Detect which cell encompasses the target text, then output its [x, y] center coordinate. 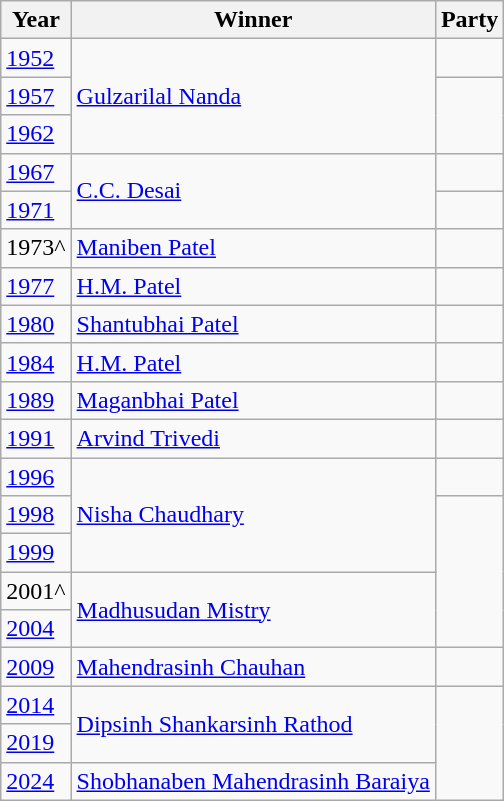
1996 [36, 477]
1989 [36, 400]
Nisha Chaudhary [253, 515]
2014 [36, 705]
1999 [36, 553]
1957 [36, 96]
Party [469, 20]
1967 [36, 172]
2004 [36, 629]
Year [36, 20]
Gulzarilal Nanda [253, 96]
Mahendrasinh Chauhan [253, 667]
Dipsinh Shankarsinh Rathod [253, 724]
Maniben Patel [253, 248]
Winner [253, 20]
1962 [36, 134]
2024 [36, 781]
Arvind Trivedi [253, 438]
2019 [36, 743]
Shantubhai Patel [253, 324]
Shobhanaben Mahendrasinh Baraiya [253, 781]
2001^ [36, 591]
1998 [36, 515]
C.C. Desai [253, 191]
Maganbhai Patel [253, 400]
1971 [36, 210]
1991 [36, 438]
1984 [36, 362]
2009 [36, 667]
1973^ [36, 248]
1977 [36, 286]
Madhusudan Mistry [253, 610]
1952 [36, 58]
1980 [36, 324]
